For the text-containing cell, return its midpoint in (X, Y) coordinate format. 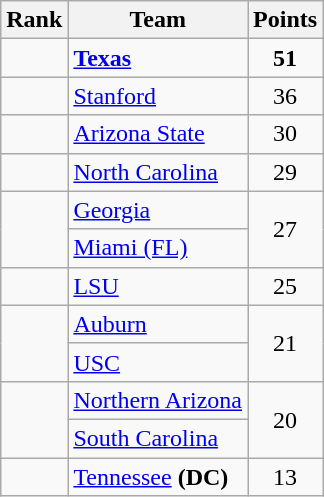
Miami (FL) (158, 248)
20 (286, 419)
Stanford (158, 96)
51 (286, 58)
USC (158, 362)
27 (286, 229)
30 (286, 134)
21 (286, 343)
Georgia (158, 210)
LSU (158, 286)
North Carolina (158, 172)
Points (286, 20)
29 (286, 172)
Auburn (158, 324)
Texas (158, 58)
25 (286, 286)
36 (286, 96)
Team (158, 20)
Tennessee (DC) (158, 477)
Rank (34, 20)
Arizona State (158, 134)
South Carolina (158, 438)
Northern Arizona (158, 400)
13 (286, 477)
